Return the [x, y] coordinate for the center point of the cell that contains the specified text.  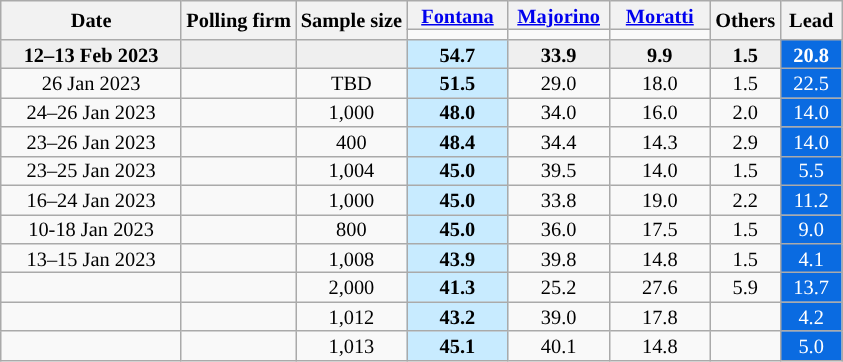
33.8 [558, 200]
5.5 [811, 170]
39.5 [558, 170]
40.1 [558, 346]
1,013 [352, 346]
20.8 [811, 54]
19.0 [660, 200]
48.4 [458, 142]
4.1 [811, 258]
1,012 [352, 316]
4.2 [811, 316]
34.4 [558, 142]
5.0 [811, 346]
23–26 Jan 2023 [92, 142]
10-18 Jan 2023 [92, 228]
2,000 [352, 286]
17.8 [660, 316]
26 Jan 2023 [92, 82]
Moratti [660, 14]
11.2 [811, 200]
2.2 [745, 200]
17.5 [660, 228]
Lead [811, 20]
54.7 [458, 54]
5.9 [745, 286]
Majorino [558, 14]
1,008 [352, 258]
Others [745, 20]
41.3 [458, 286]
48.0 [458, 112]
14.3 [660, 142]
12–13 Feb 2023 [92, 54]
24–26 Jan 2023 [92, 112]
36.0 [558, 228]
43.9 [458, 258]
18.0 [660, 82]
33.9 [558, 54]
16–24 Jan 2023 [92, 200]
13–15 Jan 2023 [92, 258]
23–25 Jan 2023 [92, 170]
45.1 [458, 346]
800 [352, 228]
13.7 [811, 286]
Polling firm [238, 20]
400 [352, 142]
2.0 [745, 112]
9.9 [660, 54]
2.9 [745, 142]
Sample size [352, 20]
1,004 [352, 170]
39.8 [558, 258]
34.0 [558, 112]
9.0 [811, 228]
Date [92, 20]
27.6 [660, 286]
22.5 [811, 82]
16.0 [660, 112]
Fontana [458, 14]
51.5 [458, 82]
43.2 [458, 316]
25.2 [558, 286]
29.0 [558, 82]
39.0 [558, 316]
TBD [352, 82]
